Determine the [x, y] coordinate at the center of the cell enclosing the given text.  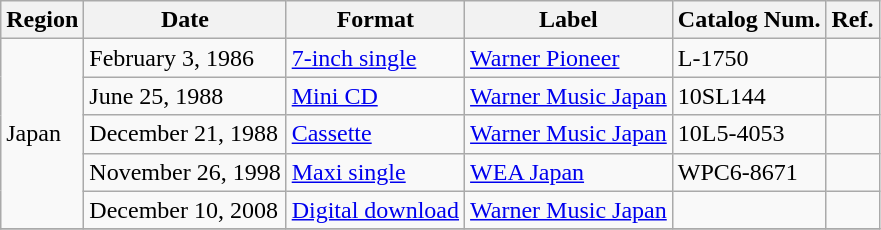
Ref. [852, 20]
Japan [42, 134]
WEA Japan [569, 172]
7-inch single [375, 58]
Catalog Num. [749, 20]
June 25, 1988 [185, 96]
Maxi single [375, 172]
10L5-4053 [749, 134]
November 26, 1998 [185, 172]
February 3, 1986 [185, 58]
Cassette [375, 134]
December 10, 2008 [185, 210]
Mini CD [375, 96]
Date [185, 20]
10SL144 [749, 96]
Region [42, 20]
Label [569, 20]
Digital download [375, 210]
WPC6-8671 [749, 172]
L-1750 [749, 58]
Warner Pioneer [569, 58]
Format [375, 20]
December 21, 1988 [185, 134]
